Search for the cell housing the specified text and yield its [x, y] center coordinate. 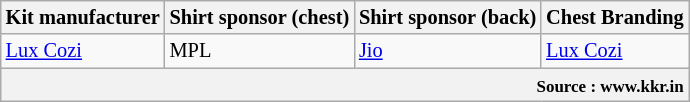
Kit manufacturer [83, 17]
MPL [260, 51]
Shirt sponsor (back) [448, 17]
Source : www.kkr.in [345, 85]
Chest Branding [614, 17]
Jio [448, 51]
Shirt sponsor (chest) [260, 17]
